For the text-containing cell, return its midpoint in (X, Y) coordinate format. 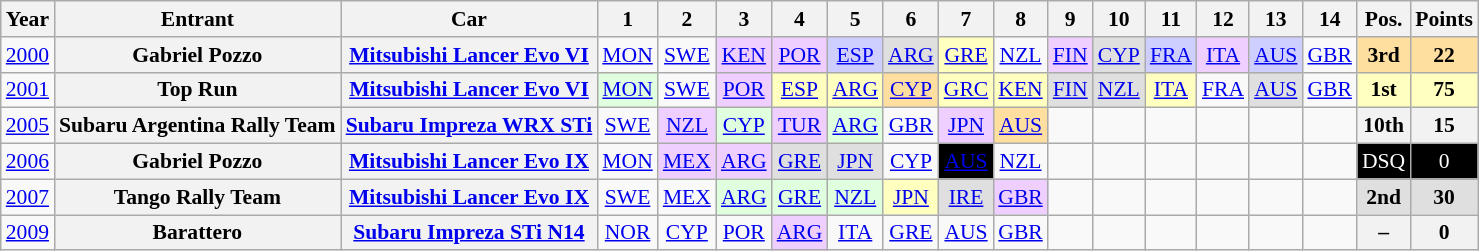
2006 (28, 162)
DSQ (1384, 162)
14 (1330, 19)
4 (800, 19)
Pos. (1384, 19)
22 (1444, 55)
15 (1444, 126)
IRE (966, 197)
75 (1444, 90)
11 (1171, 19)
2005 (28, 126)
1st (1384, 90)
2000 (28, 55)
Subaru Impreza STi N14 (470, 233)
8 (1020, 19)
10 (1119, 19)
13 (1276, 19)
3 (744, 19)
Barattero (198, 233)
10th (1384, 126)
Points (1444, 19)
30 (1444, 197)
Subaru Impreza WRX STi (470, 126)
2007 (28, 197)
6 (911, 19)
12 (1223, 19)
2001 (28, 90)
9 (1070, 19)
Top Run (198, 90)
7 (966, 19)
NOR (628, 233)
Subaru Argentina Rally Team (198, 126)
Car (470, 19)
2 (687, 19)
5 (855, 19)
2nd (1384, 197)
3rd (1384, 55)
Tango Rally Team (198, 197)
2009 (28, 233)
Year (28, 19)
Entrant (198, 19)
1 (628, 19)
GRC (966, 90)
– (1384, 233)
TUR (800, 126)
